Output the (X, Y) coordinate of the center of the cell containing the given text.  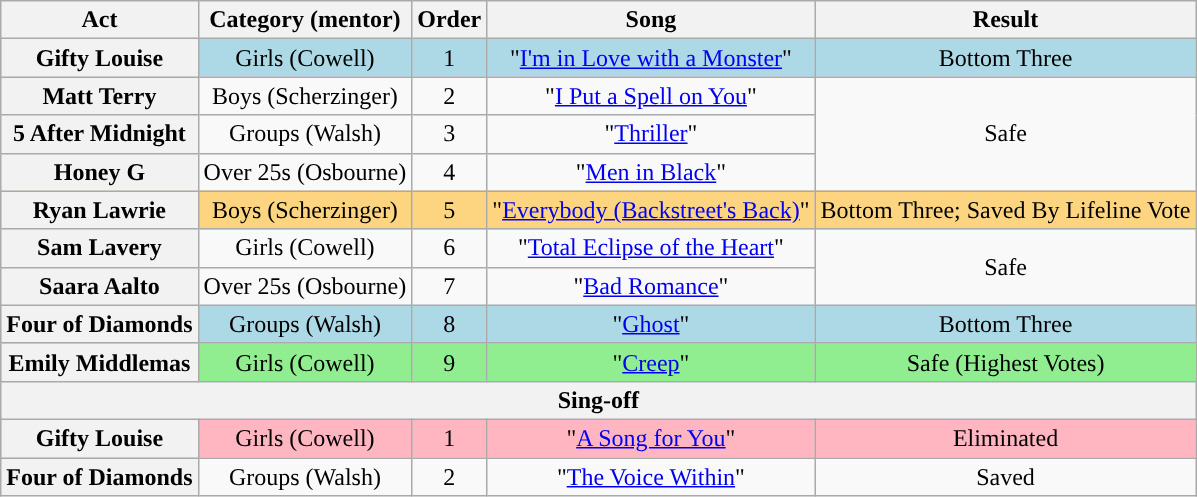
5 (450, 210)
9 (450, 362)
Category (mentor) (305, 20)
"I'm in Love with a Monster" (651, 58)
Result (1006, 20)
Eliminated (1006, 438)
Ryan Lawrie (100, 210)
3 (450, 134)
4 (450, 172)
Honey G (100, 172)
5 After Midnight (100, 134)
"Thriller" (651, 134)
Sing-off (598, 400)
"I Put a Spell on You" (651, 96)
Emily Middlemas (100, 362)
Sam Lavery (100, 248)
Bottom Three; Saved By Lifeline Vote (1006, 210)
"Ghost" (651, 324)
"Everybody (Backstreet's Back)" (651, 210)
6 (450, 248)
7 (450, 286)
"Creep" (651, 362)
8 (450, 324)
Act (100, 20)
Safe (Highest Votes) (1006, 362)
Saara Aalto (100, 286)
"Bad Romance" (651, 286)
"Men in Black" (651, 172)
"Total Eclipse of the Heart" (651, 248)
Order (450, 20)
"A Song for You" (651, 438)
Saved (1006, 477)
Song (651, 20)
"The Voice Within" (651, 477)
Matt Terry (100, 96)
